Determine the [x, y] coordinate at the center of the cell enclosing the given text.  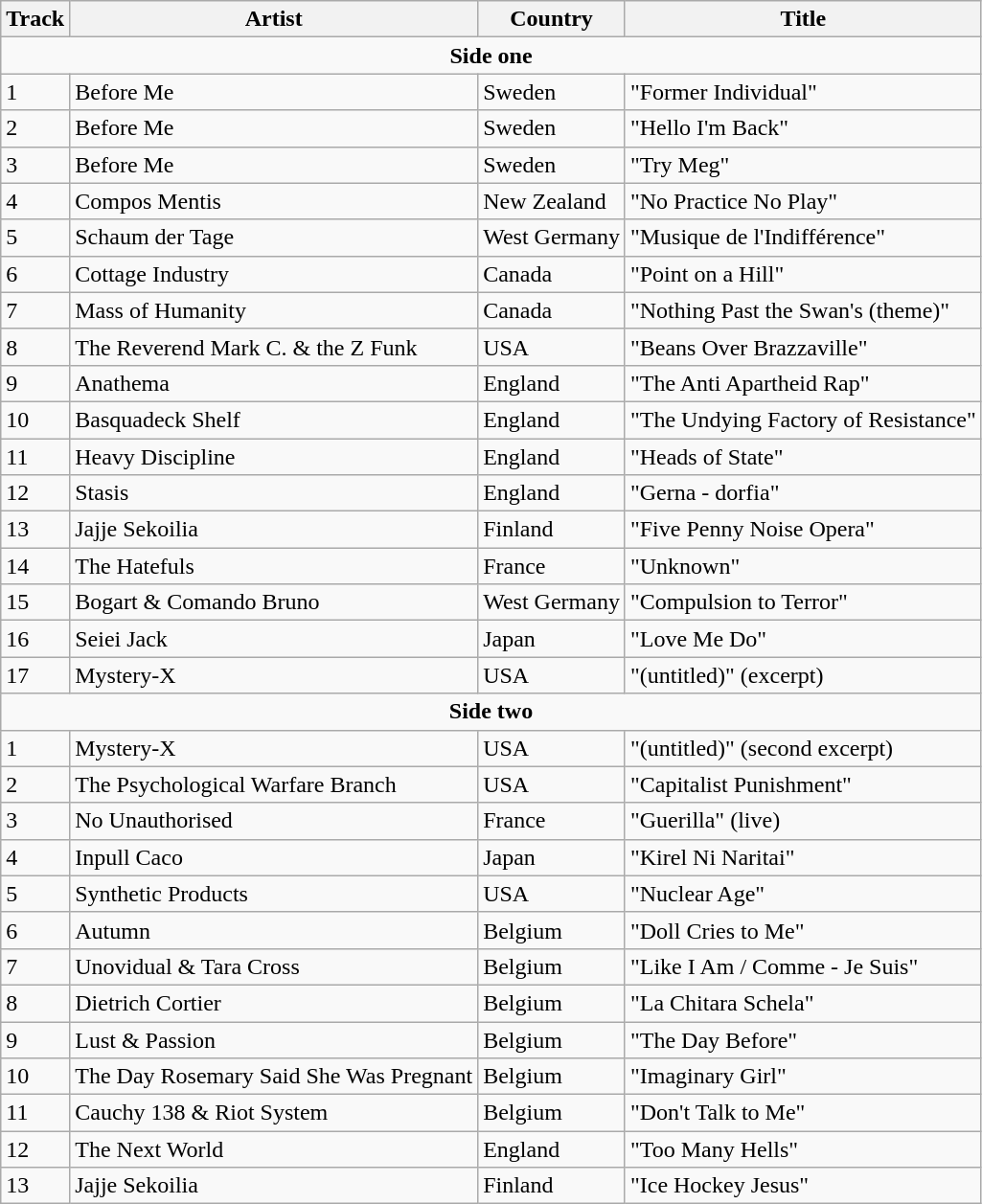
16 [35, 639]
15 [35, 602]
"Love Me Do" [803, 639]
Title [803, 19]
"Nuclear Age" [803, 894]
"Compulsion to Terror" [803, 602]
Schaum der Tage [274, 238]
"The Day Before" [803, 1039]
"(untitled)" (excerpt) [803, 675]
Side two [491, 712]
New Zealand [552, 201]
Dietrich Cortier [274, 1003]
Inpull Caco [274, 857]
"The Undying Factory of Resistance" [803, 420]
Side one [491, 56]
Stasis [274, 493]
Anathema [274, 383]
"Gerna - dorfia" [803, 493]
"Beans Over Brazzaville" [803, 347]
"Hello I'm Back" [803, 128]
"Musique de l'Indifférence" [803, 238]
"Former Individual" [803, 92]
"Don't Talk to Me" [803, 1113]
"(untitled)" (second excerpt) [803, 748]
Compos Mentis [274, 201]
The Hatefuls [274, 566]
Synthetic Products [274, 894]
"Nothing Past the Swan's (theme)" [803, 310]
"Kirel Ni Naritai" [803, 857]
The Day Rosemary Said She Was Pregnant [274, 1077]
"The Anti Apartheid Rap" [803, 383]
"Capitalist Punishment" [803, 784]
Cauchy 138 & Riot System [274, 1113]
Bogart & Comando Bruno [274, 602]
Unovidual & Tara Cross [274, 966]
No Unauthorised [274, 821]
"No Practice No Play" [803, 201]
Cottage Industry [274, 274]
Track [35, 19]
The Next World [274, 1149]
Lust & Passion [274, 1039]
"Guerilla" (live) [803, 821]
"Too Many Hells" [803, 1149]
Heavy Discipline [274, 457]
"La Chitara Schela" [803, 1003]
Mass of Humanity [274, 310]
"Ice Hockey Jesus" [803, 1186]
"Like I Am / Comme - Je Suis" [803, 966]
17 [35, 675]
"Unknown" [803, 566]
The Reverend Mark C. & the Z Funk [274, 347]
Country [552, 19]
"Doll Cries to Me" [803, 930]
"Try Meg" [803, 165]
Seiei Jack [274, 639]
"Point on a Hill" [803, 274]
"Imaginary Girl" [803, 1077]
Autumn [274, 930]
Artist [274, 19]
"Five Penny Noise Opera" [803, 530]
14 [35, 566]
"Heads of State" [803, 457]
The Psychological Warfare Branch [274, 784]
Basquadeck Shelf [274, 420]
